Provide the (X, Y) coordinate of the cell's center where the given text is located.  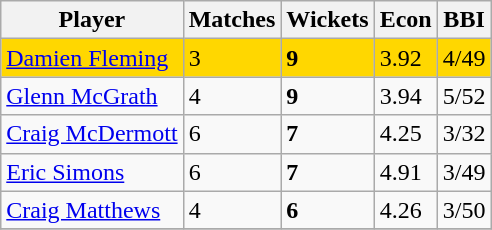
Craig McDermott (92, 134)
3 (232, 58)
3.94 (406, 96)
4.25 (406, 134)
Wickets (328, 20)
3/32 (464, 134)
3.92 (406, 58)
4/49 (464, 58)
3/50 (464, 210)
Glenn McGrath (92, 96)
Craig Matthews (92, 210)
Eric Simons (92, 172)
3/49 (464, 172)
Matches (232, 20)
4.26 (406, 210)
Player (92, 20)
Damien Fleming (92, 58)
5/52 (464, 96)
4.91 (406, 172)
Econ (406, 20)
BBI (464, 20)
